Return the [X, Y] coordinate for the center point of the cell that contains the specified text.  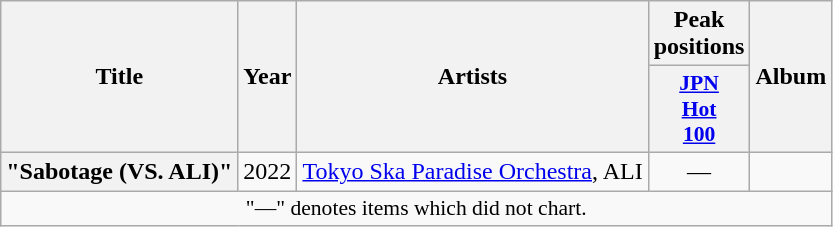
"—" denotes items which did not chart. [416, 208]
Year [268, 77]
JPNHot100 [699, 110]
"Sabotage (VS. ALI)" [120, 171]
Artists [472, 77]
2022 [268, 171]
Album [791, 77]
Tokyo Ska Paradise Orchestra, ALI [472, 171]
— [699, 171]
Peak positions [699, 34]
Title [120, 77]
